Locate the cell with the specified text and output its [x, y] center coordinate. 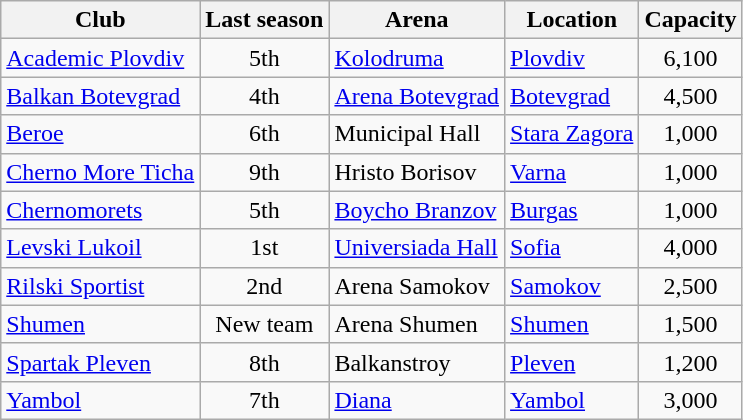
Stara Zagora [572, 134]
Kolodruma [417, 58]
3,000 [690, 400]
4th [264, 96]
Capacity [690, 20]
Botevgrad [572, 96]
Arena Samokov [417, 286]
Balkan Botevgrad [100, 96]
6,100 [690, 58]
2nd [264, 286]
Universiada Hall [417, 248]
7th [264, 400]
Hristo Borisov [417, 172]
Rilski Sportist [100, 286]
Arena Botevgrad [417, 96]
Diana [417, 400]
Arena [417, 20]
9th [264, 172]
New team [264, 324]
Balkanstroy [417, 362]
4,000 [690, 248]
Pleven [572, 362]
Sofia [572, 248]
Levski Lukoil [100, 248]
6th [264, 134]
Cherno More Ticha [100, 172]
Beroe [100, 134]
Burgas [572, 210]
Arena Shumen [417, 324]
2,500 [690, 286]
Location [572, 20]
4,500 [690, 96]
8th [264, 362]
Municipal Hall [417, 134]
Boycho Branzov [417, 210]
Last season [264, 20]
Varna [572, 172]
1,500 [690, 324]
Plovdiv [572, 58]
Chernomorets [100, 210]
Spartak Pleven [100, 362]
1st [264, 248]
Academic Plovdiv [100, 58]
Club [100, 20]
1,200 [690, 362]
Samokov [572, 286]
